Locate the cell with the specified text and output its (x, y) center coordinate. 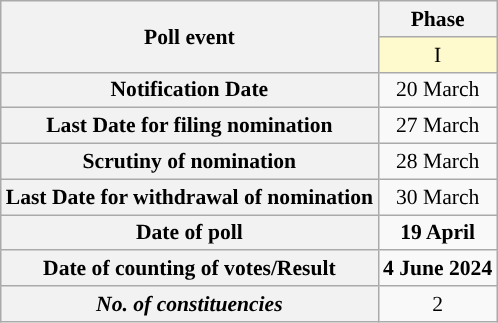
19 April (438, 232)
2 (438, 304)
30 March (438, 197)
No. of constituencies (190, 304)
Notification Date (190, 90)
I (438, 54)
Scrutiny of nomination (190, 161)
Phase (438, 19)
Poll event (190, 36)
20 March (438, 90)
27 March (438, 126)
Last Date for withdrawal of nomination (190, 197)
28 March (438, 161)
Date of poll (190, 232)
Last Date for filing nomination (190, 126)
Date of counting of votes/Result (190, 268)
4 June 2024 (438, 268)
